Determine the [X, Y] coordinate at the center of the cell enclosing the given text.  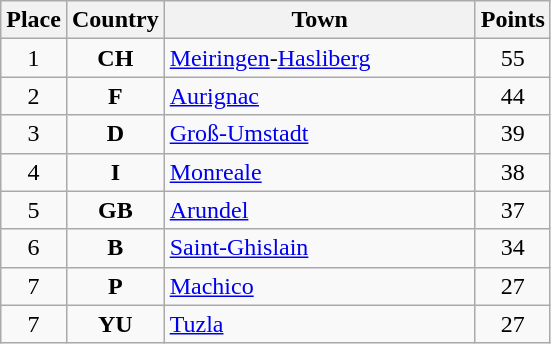
55 [512, 58]
I [115, 172]
Meiringen-Hasliberg [320, 58]
F [115, 96]
Machico [320, 286]
D [115, 134]
Saint-Ghislain [320, 248]
3 [34, 134]
Town [320, 20]
2 [34, 96]
Points [512, 20]
1 [34, 58]
4 [34, 172]
B [115, 248]
Country [115, 20]
YU [115, 324]
39 [512, 134]
Tuzla [320, 324]
Groß-Umstadt [320, 134]
38 [512, 172]
6 [34, 248]
CH [115, 58]
P [115, 286]
5 [34, 210]
Monreale [320, 172]
44 [512, 96]
Aurignac [320, 96]
GB [115, 210]
37 [512, 210]
Arundel [320, 210]
34 [512, 248]
Place [34, 20]
